Return the (X, Y) coordinate for the center point of the cell that contains the specified text.  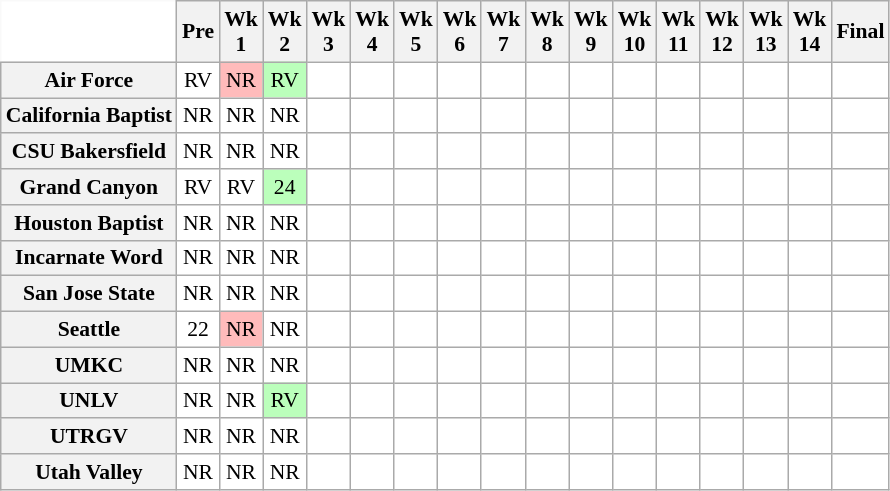
CSU Bakersfield (89, 152)
UNLV (89, 401)
San Jose State (89, 294)
Wk11 (678, 32)
Grand Canyon (89, 187)
Incarnate Word (89, 258)
22 (198, 330)
Houston Baptist (89, 223)
Wk9 (591, 32)
Wk3 (329, 32)
Air Force (89, 80)
California Baptist (89, 116)
24 (285, 187)
Final (860, 32)
Wk6 (460, 32)
Pre (198, 32)
Wk14 (810, 32)
Wk7 (503, 32)
UMKC (89, 365)
Wk4 (372, 32)
Wk10 (635, 32)
Wk2 (285, 32)
Wk8 (547, 32)
Seattle (89, 330)
Wk1 (241, 32)
UTRGV (89, 437)
Wk5 (416, 32)
Wk13 (766, 32)
Utah Valley (89, 472)
Wk12 (722, 32)
